Detect which cell encompasses the target text, then output its (x, y) center coordinate. 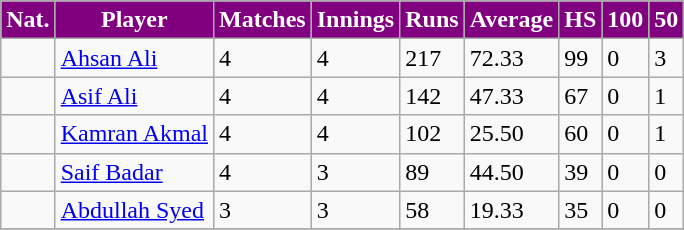
HS (580, 20)
Kamran Akmal (134, 134)
39 (580, 172)
Player (134, 20)
Ahsan Ali (134, 58)
58 (432, 210)
Runs (432, 20)
25.50 (512, 134)
Asif Ali (134, 96)
217 (432, 58)
100 (626, 20)
60 (580, 134)
44.50 (512, 172)
67 (580, 96)
19.33 (512, 210)
72.33 (512, 58)
89 (432, 172)
47.33 (512, 96)
99 (580, 58)
50 (666, 20)
Nat. (28, 20)
Saif Badar (134, 172)
Abdullah Syed (134, 210)
Matches (263, 20)
Average (512, 20)
35 (580, 210)
102 (432, 134)
Innings (355, 20)
142 (432, 96)
